Detect which cell encompasses the target text, then output its (x, y) center coordinate. 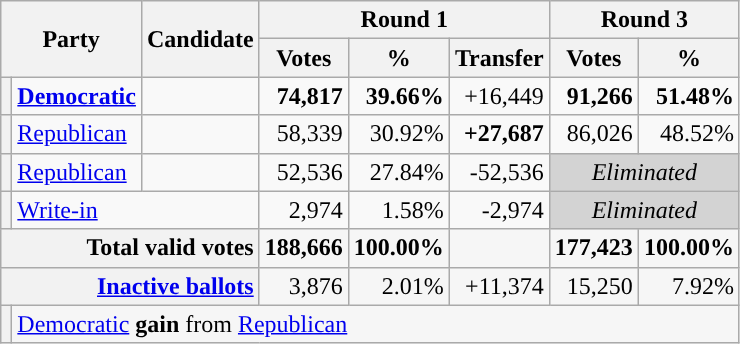
Round 3 (644, 20)
Round 1 (404, 20)
58,339 (304, 134)
-52,536 (499, 172)
Inactive ballots (130, 286)
+16,449 (499, 96)
39.66% (398, 96)
27.84% (398, 172)
86,026 (594, 134)
52,536 (304, 172)
Candidate (200, 39)
Democratic gain from Republican (376, 324)
7.92% (688, 286)
2,974 (304, 210)
Total valid votes (130, 248)
48.52% (688, 134)
Transfer (499, 58)
Party (72, 39)
1.58% (398, 210)
177,423 (594, 248)
Write-in (136, 210)
3,876 (304, 286)
74,817 (304, 96)
+27,687 (499, 134)
15,250 (594, 286)
2.01% (398, 286)
30.92% (398, 134)
+11,374 (499, 286)
91,266 (594, 96)
Democratic (77, 96)
-2,974 (499, 210)
51.48% (688, 96)
188,666 (304, 248)
